Locate the cell with the specified text and output its (X, Y) center coordinate. 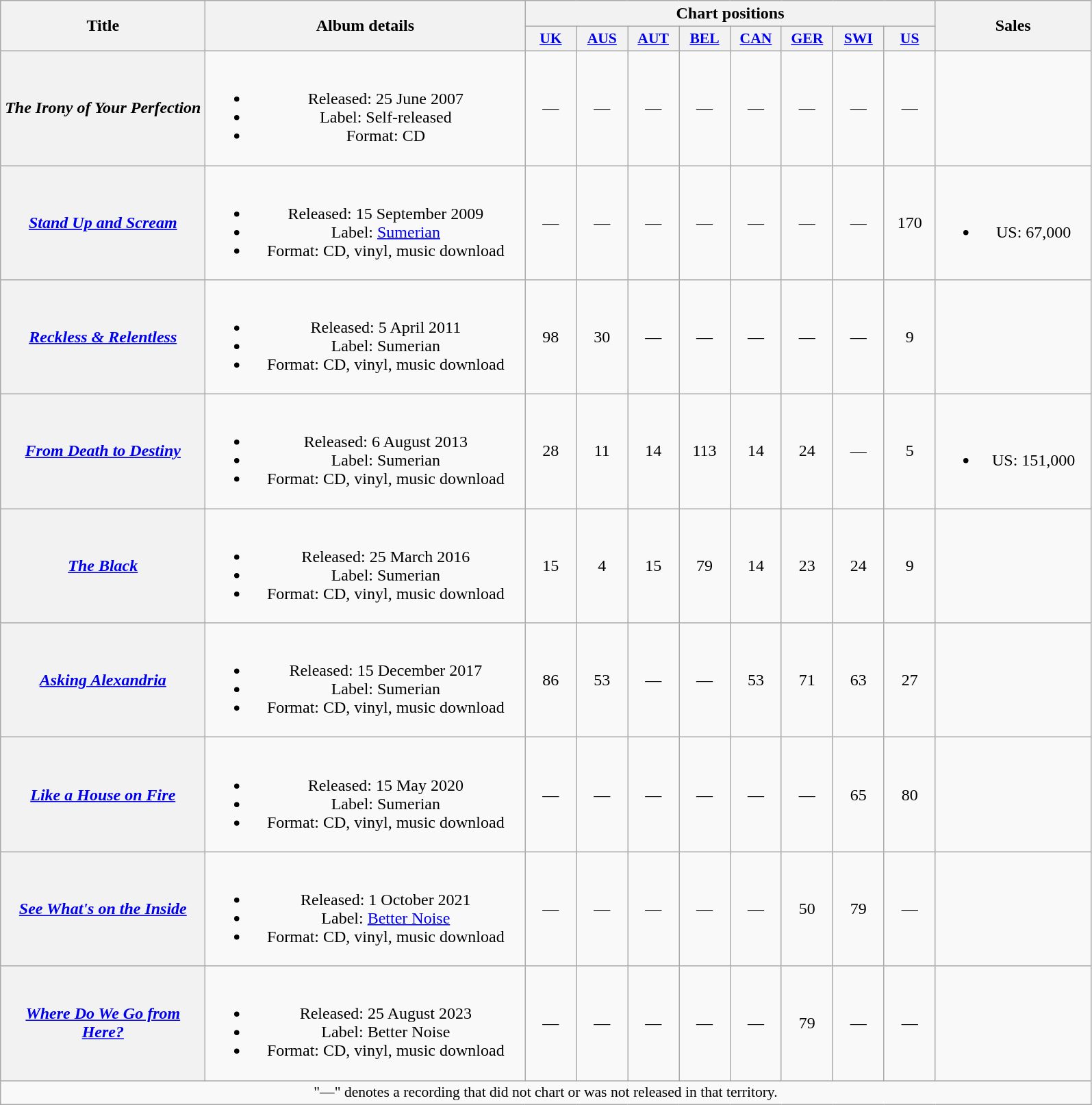
Released: 25 June 2007Label: Self-releasedFormat: CD (366, 108)
Sales (1013, 26)
UK (550, 39)
Asking Alexandria (103, 681)
US: 67,000 (1013, 223)
98 (550, 337)
Released: 25 August 2023Label: Better NoiseFormat: CD, vinyl, music download (366, 1023)
AUS (602, 39)
65 (859, 794)
Released: 6 August 2013Label: SumerianFormat: CD, vinyl, music download (366, 452)
GER (807, 39)
86 (550, 681)
50 (807, 909)
80 (909, 794)
Released: 25 March 2016Label: SumerianFormat: CD, vinyl, music download (366, 566)
Released: 15 December 2017Label: SumerianFormat: CD, vinyl, music download (366, 681)
Released: 15 September 2009Label: SumerianFormat: CD, vinyl, music download (366, 223)
Stand Up and Scream (103, 223)
"—" denotes a recording that did not chart or was not released in that territory. (546, 1093)
Released: 1 October 2021Label: Better NoiseFormat: CD, vinyl, music download (366, 909)
US (909, 39)
See What's on the Inside (103, 909)
From Death to Destiny (103, 452)
Like a House on Fire (103, 794)
170 (909, 223)
SWI (859, 39)
Released: 5 April 2011Label: SumerianFormat: CD, vinyl, music download (366, 337)
Album details (366, 26)
30 (602, 337)
Chart positions (730, 14)
Reckless & Relentless (103, 337)
71 (807, 681)
The Irony of Your Perfection (103, 108)
27 (909, 681)
28 (550, 452)
BEL (705, 39)
63 (859, 681)
Where Do We Go from Here? (103, 1023)
US: 151,000 (1013, 452)
Released: 15 May 2020Label: SumerianFormat: CD, vinyl, music download (366, 794)
11 (602, 452)
4 (602, 566)
AUT (653, 39)
The Black (103, 566)
5 (909, 452)
113 (705, 452)
23 (807, 566)
CAN (756, 39)
Title (103, 26)
